Identify which cell holds the provided text, then report its [X, Y] central coordinate. 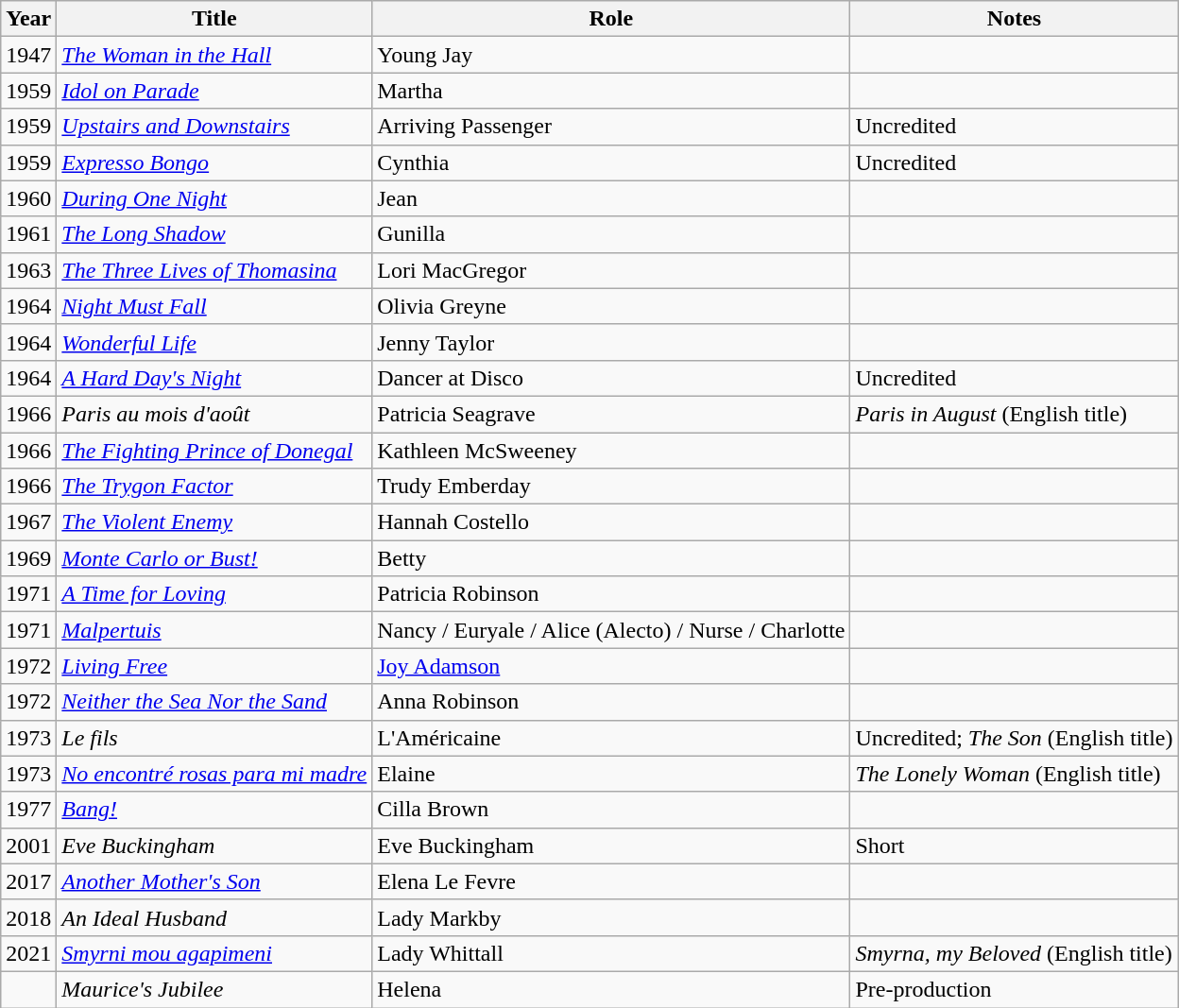
Uncredited; The Son (English title) [1015, 738]
Elaine [611, 774]
Arriving Passenger [611, 127]
Neither the Sea Nor the Sand [214, 702]
The Lonely Woman (English title) [1015, 774]
Lady Markby [611, 917]
Betty [611, 558]
Idol on Parade [214, 91]
Notes [1015, 19]
Jenny Taylor [611, 342]
Hannah Costello [611, 522]
No encontré rosas para mi madre [214, 774]
L'Américaine [611, 738]
Upstairs and Downstairs [214, 127]
Wonderful Life [214, 342]
Expresso Bongo [214, 162]
1977 [28, 810]
Patricia Seagrave [611, 414]
The Long Shadow [214, 234]
Smyrni mou agapimeni [214, 953]
Living Free [214, 666]
Night Must Fall [214, 306]
An Ideal Husband [214, 917]
Anna Robinson [611, 702]
1963 [28, 270]
Gunilla [611, 234]
Olivia Greyne [611, 306]
Title [214, 19]
1967 [28, 522]
Nancy / Euryale / Alice (Alecto) / Nurse / Charlotte [611, 630]
Paris in August (English title) [1015, 414]
Young Jay [611, 55]
Helena [611, 989]
1947 [28, 55]
Patricia Robinson [611, 594]
During One Night [214, 198]
1961 [28, 234]
Year [28, 19]
Lady Whittall [611, 953]
A Time for Loving [214, 594]
2018 [28, 917]
The Woman in the Hall [214, 55]
The Three Lives of Thomasina [214, 270]
The Fighting Prince of Donegal [214, 451]
Monte Carlo or Bust! [214, 558]
A Hard Day's Night [214, 378]
Pre-production [1015, 989]
Short [1015, 846]
Cilla Brown [611, 810]
Maurice's Jubilee [214, 989]
1960 [28, 198]
The Trygon Factor [214, 487]
Kathleen McSweeney [611, 451]
Paris au mois d'août [214, 414]
2001 [28, 846]
Dancer at Disco [611, 378]
Le fils [214, 738]
Bang! [214, 810]
Role [611, 19]
Jean [611, 198]
Elena Le Fevre [611, 881]
Cynthia [611, 162]
Another Mother's Son [214, 881]
1969 [28, 558]
Malpertuis [214, 630]
2017 [28, 881]
2021 [28, 953]
The Violent Enemy [214, 522]
Trudy Emberday [611, 487]
Joy Adamson [611, 666]
Smyrna, my Beloved (English title) [1015, 953]
Lori MacGregor [611, 270]
Martha [611, 91]
